Detect which cell encompasses the target text, then output its (x, y) center coordinate. 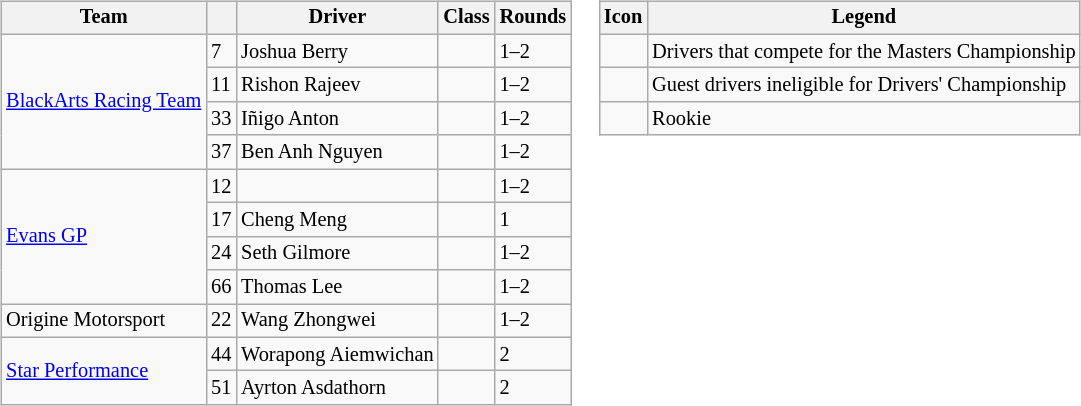
Rishon Rajeev (337, 85)
Origine Motorsport (104, 321)
Thomas Lee (337, 287)
1 (534, 220)
Icon (623, 18)
Class (466, 18)
12 (221, 186)
Rookie (864, 119)
Guest drivers ineligible for Drivers' Championship (864, 85)
24 (221, 253)
7 (221, 51)
17 (221, 220)
Joshua Berry (337, 51)
Driver (337, 18)
Evans GP (104, 236)
Worapong Aiemwichan (337, 354)
22 (221, 321)
11 (221, 85)
Ben Anh Nguyen (337, 152)
Ayrton Asdathorn (337, 388)
44 (221, 354)
Cheng Meng (337, 220)
Team (104, 18)
Rounds (534, 18)
BlackArts Racing Team (104, 102)
Drivers that compete for the Masters Championship (864, 51)
37 (221, 152)
66 (221, 287)
Star Performance (104, 370)
51 (221, 388)
Legend (864, 18)
33 (221, 119)
Seth Gilmore (337, 253)
Wang Zhongwei (337, 321)
Iñigo Anton (337, 119)
